Capture the cell that displays the provided text and extract its (X, Y) central coordinate. 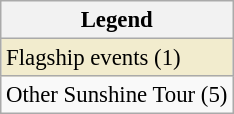
Other Sunshine Tour (5) (117, 95)
Legend (117, 20)
Flagship events (1) (117, 58)
